Locate the cell with the specified text and output its (x, y) center coordinate. 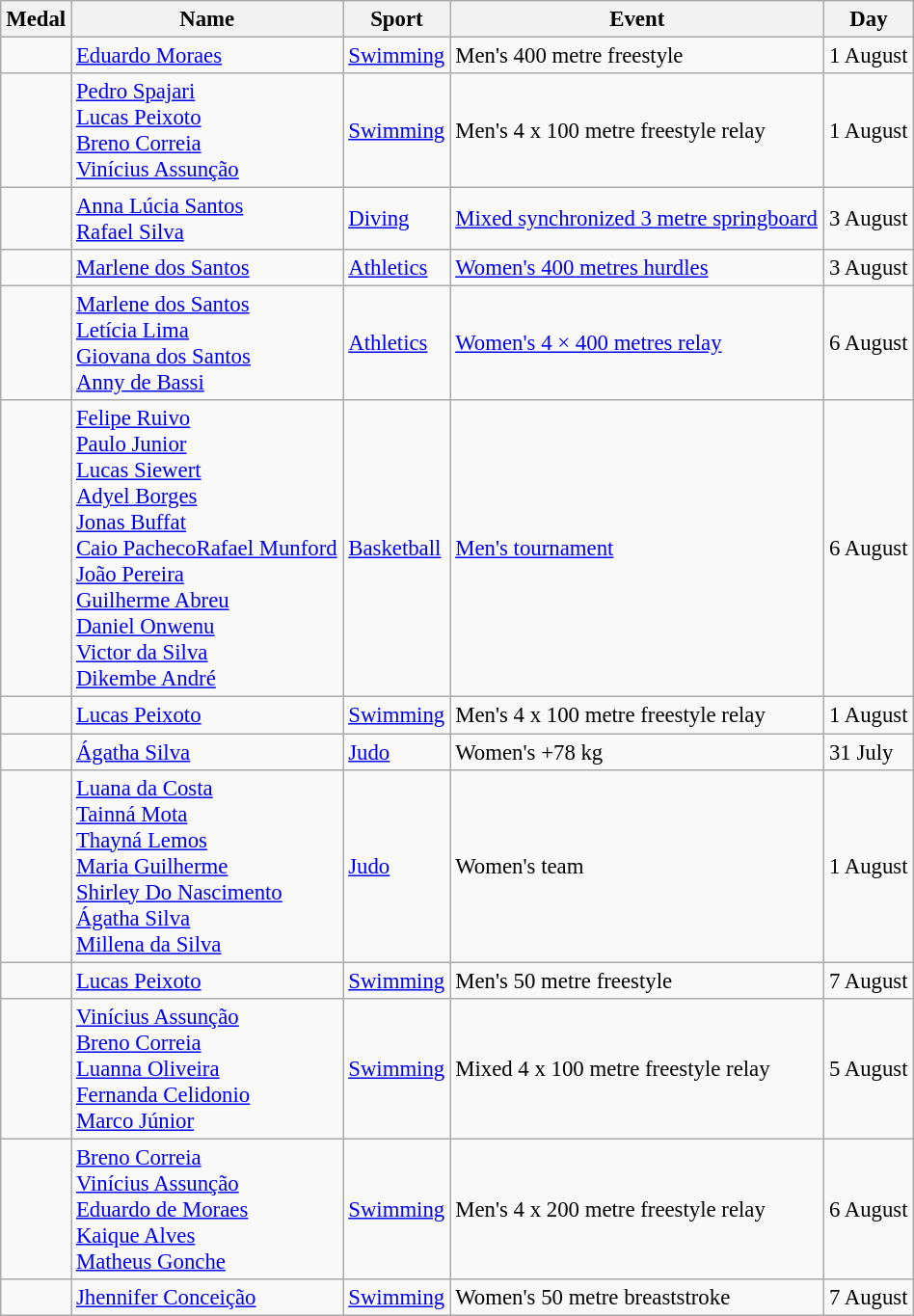
Women's 400 metres hurdles (637, 268)
Women's 50 metre breaststroke (637, 1298)
Women's team (637, 866)
Name (207, 19)
Pedro SpajariLucas PeixotoBreno CorreiaVinícius Assunção (207, 131)
Sport (397, 19)
Vinícius AssunçãoBreno CorreiaLuanna OliveiraFernanda CelidonioMarco Júnior (207, 1068)
31 July (870, 752)
Event (637, 19)
Men's tournament (637, 550)
Luana da CostaTainná MotaThayná LemosMaria GuilhermeShirley Do NascimentoÁgatha SilvaMillena da Silva (207, 866)
Basketball (397, 550)
Eduardo Moraes (207, 56)
Women's 4 × 400 metres relay (637, 343)
Breno CorreiaVinícius AssunçãoEduardo de MoraesKaique Alves Matheus Gonche (207, 1209)
Day (870, 19)
Ágatha Silva (207, 752)
Mixed synchronized 3 metre springboard (637, 220)
Men's 50 metre freestyle (637, 980)
Men's 4 x 200 metre freestyle relay (637, 1209)
Marlene dos SantosLetícia LimaGiovana dos SantosAnny de Bassi (207, 343)
Mixed 4 x 100 metre freestyle relay (637, 1068)
Women's +78 kg (637, 752)
Diving (397, 220)
Anna Lúcia SantosRafael Silva (207, 220)
5 August (870, 1068)
Jhennifer Conceição (207, 1298)
Men's 400 metre freestyle (637, 56)
Marlene dos Santos (207, 268)
Medal (37, 19)
